Return the (X, Y) coordinate for the center point of the cell that contains the specified text.  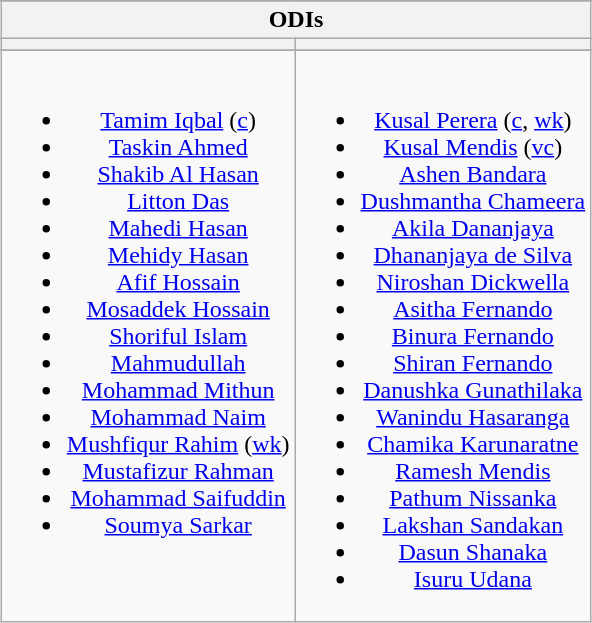
ODIs (296, 20)
